From the cell containing the given text, extract its center point as [x, y] coordinate. 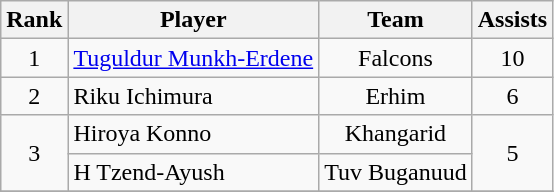
2 [34, 96]
H Tzend-Ayush [194, 172]
Falcons [396, 58]
3 [34, 153]
Riku Ichimura [194, 96]
Assists [512, 20]
5 [512, 153]
6 [512, 96]
1 [34, 58]
Tuguldur Munkh-Erdene [194, 58]
Hiroya Konno [194, 134]
Tuv Buganuud [396, 172]
Erhim [396, 96]
Player [194, 20]
Khangarid [396, 134]
Rank [34, 20]
10 [512, 58]
Team [396, 20]
